Search for the cell housing the specified text and yield its (x, y) center coordinate. 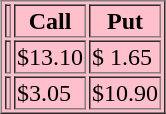
$3.05 (50, 92)
Put (125, 20)
$13.10 (50, 56)
$10.90 (125, 92)
$ 1.65 (125, 56)
Call (50, 20)
